Detect which cell encompasses the target text, then output its (X, Y) center coordinate. 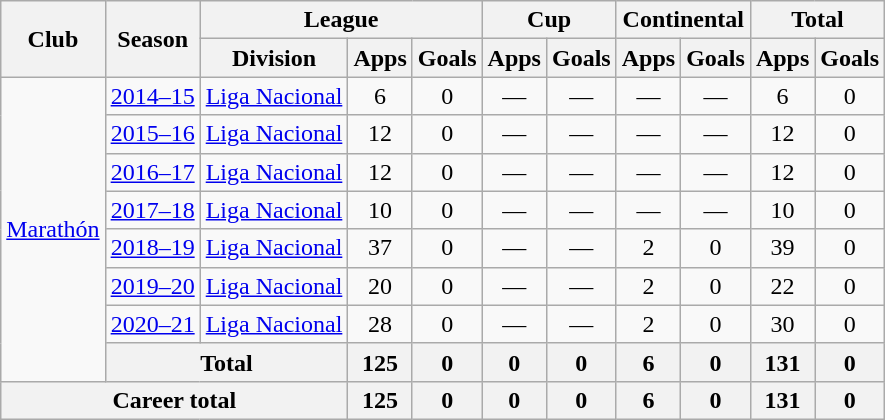
Club (53, 39)
Division (274, 58)
Marathón (53, 229)
28 (380, 324)
22 (782, 286)
39 (782, 248)
2014–15 (152, 96)
2017–18 (152, 210)
20 (380, 286)
37 (380, 248)
Cup (549, 20)
2019–20 (152, 286)
Continental (683, 20)
2015–16 (152, 134)
2020–21 (152, 324)
Season (152, 39)
Career total (174, 400)
30 (782, 324)
League (341, 20)
2018–19 (152, 248)
2016–17 (152, 172)
